For the text-containing cell, return its midpoint in (X, Y) coordinate format. 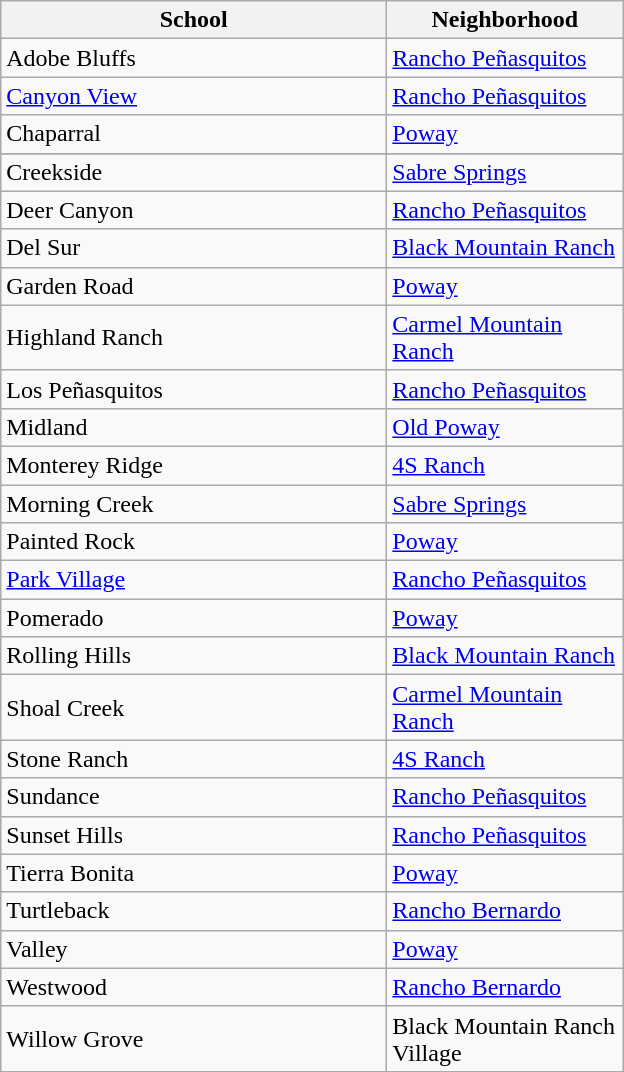
Sunset Hills (194, 835)
Neighborhood (505, 20)
Highland Ranch (194, 338)
Painted Rock (194, 542)
Creekside (194, 172)
Westwood (194, 987)
Chaparral (194, 134)
Black Mountain Ranch Village (505, 1038)
Morning Creek (194, 503)
Midland (194, 427)
Del Sur (194, 248)
Pomerado (194, 618)
Garden Road (194, 286)
Valley (194, 949)
Willow Grove (194, 1038)
Shoal Creek (194, 708)
Tierra Bonita (194, 873)
Rolling Hills (194, 656)
Stone Ranch (194, 759)
Monterey Ridge (194, 465)
Canyon View (194, 96)
Adobe Bluffs (194, 58)
School (194, 20)
Old Poway (505, 427)
Los Peñasquitos (194, 389)
Deer Canyon (194, 210)
Turtleback (194, 911)
Sundance (194, 797)
Park Village (194, 580)
